Output the (X, Y) coordinate of the center of the cell containing the given text.  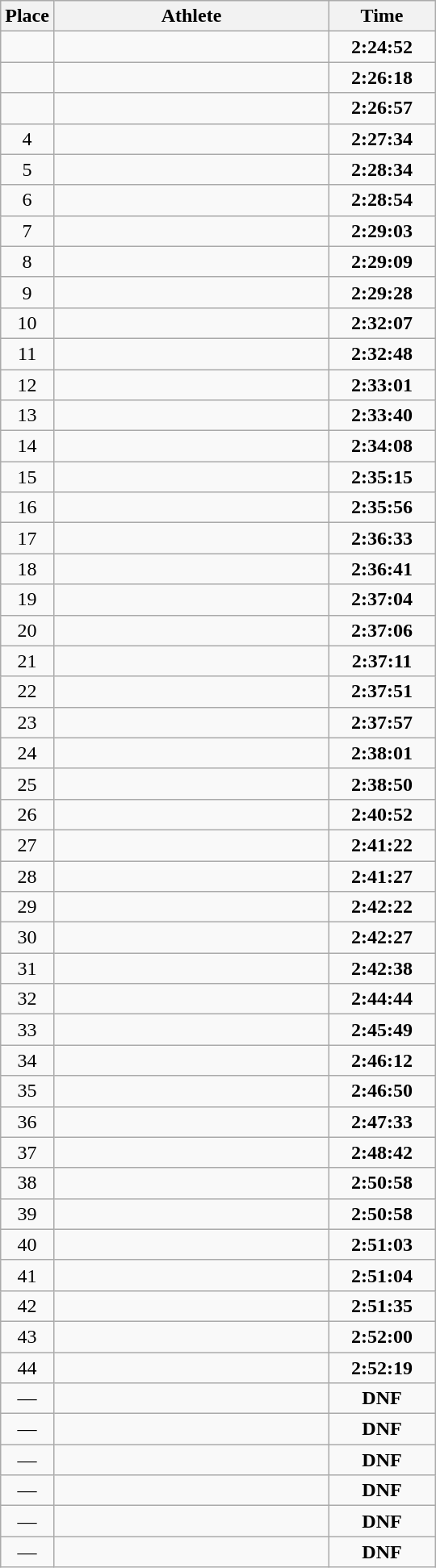
2:29:03 (383, 231)
2:45:49 (383, 1030)
8 (27, 261)
2:52:19 (383, 1368)
Place (27, 16)
2:26:57 (383, 108)
2:41:27 (383, 876)
2:29:09 (383, 261)
18 (27, 569)
2:46:12 (383, 1060)
2:37:04 (383, 600)
2:51:35 (383, 1306)
40 (27, 1244)
25 (27, 784)
13 (27, 416)
9 (27, 292)
2:38:50 (383, 784)
30 (27, 938)
2:35:56 (383, 508)
2:32:07 (383, 323)
28 (27, 876)
2:42:38 (383, 968)
42 (27, 1306)
2:37:51 (383, 692)
19 (27, 600)
2:42:27 (383, 938)
2:48:42 (383, 1152)
2:27:34 (383, 139)
2:51:03 (383, 1244)
16 (27, 508)
20 (27, 630)
23 (27, 722)
15 (27, 477)
2:28:54 (383, 200)
2:32:48 (383, 353)
2:40:52 (383, 814)
2:34:08 (383, 446)
6 (27, 200)
2:37:06 (383, 630)
24 (27, 753)
22 (27, 692)
14 (27, 446)
5 (27, 169)
2:38:01 (383, 753)
2:35:15 (383, 477)
Time (383, 16)
2:24:52 (383, 47)
2:42:22 (383, 907)
27 (27, 845)
2:44:44 (383, 999)
2:37:57 (383, 722)
2:26:18 (383, 77)
4 (27, 139)
2:36:33 (383, 538)
17 (27, 538)
7 (27, 231)
39 (27, 1214)
12 (27, 385)
2:47:33 (383, 1122)
36 (27, 1122)
2:36:41 (383, 569)
38 (27, 1183)
2:46:50 (383, 1091)
26 (27, 814)
Athlete (191, 16)
2:29:28 (383, 292)
41 (27, 1275)
2:52:00 (383, 1336)
2:33:01 (383, 385)
2:51:04 (383, 1275)
2:37:11 (383, 661)
29 (27, 907)
43 (27, 1336)
2:28:34 (383, 169)
31 (27, 968)
11 (27, 353)
2:33:40 (383, 416)
34 (27, 1060)
37 (27, 1152)
2:41:22 (383, 845)
33 (27, 1030)
35 (27, 1091)
10 (27, 323)
32 (27, 999)
44 (27, 1368)
21 (27, 661)
